From the cell containing the given text, extract its center point as [x, y] coordinate. 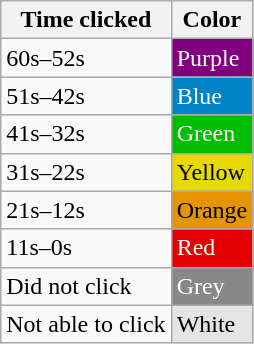
21s–12s [86, 210]
Color [212, 20]
Grey [212, 286]
Blue [212, 96]
Time clicked [86, 20]
Red [212, 248]
31s–22s [86, 172]
White [212, 324]
Green [212, 134]
11s–0s [86, 248]
Orange [212, 210]
Yellow [212, 172]
Not able to click [86, 324]
60s–52s [86, 58]
51s–42s [86, 96]
Did not click [86, 286]
41s–32s [86, 134]
Purple [212, 58]
